Find where the given text appears and provide that cell's center as (X, Y) coordinate. 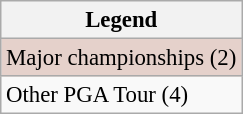
Legend (122, 20)
Other PGA Tour (4) (122, 95)
Major championships (2) (122, 58)
